Capture the cell that displays the provided text and extract its (X, Y) central coordinate. 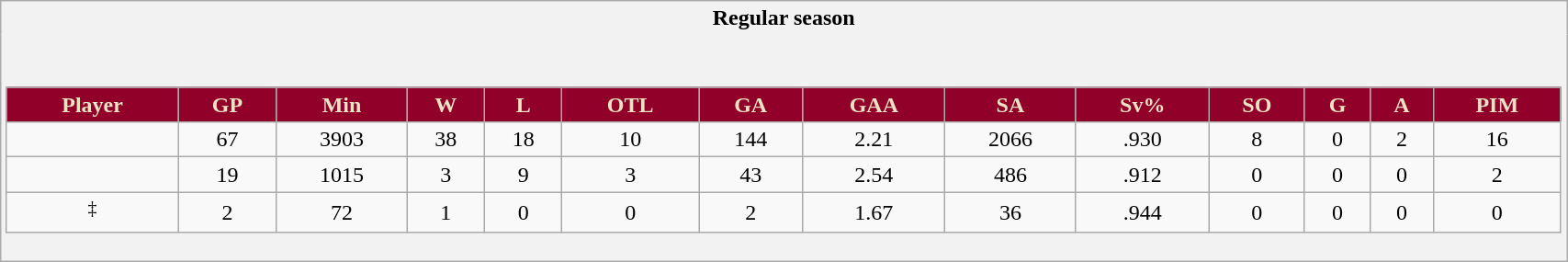
SO (1258, 105)
8 (1258, 140)
72 (342, 213)
L (523, 105)
.930 (1143, 140)
486 (1010, 175)
OTL (630, 105)
1015 (342, 175)
38 (446, 140)
144 (751, 140)
Min (342, 105)
10 (630, 140)
1.67 (874, 213)
Sv% (1143, 105)
GP (228, 105)
16 (1497, 140)
67 (228, 140)
.912 (1143, 175)
2.54 (874, 175)
9 (523, 175)
2.21 (874, 140)
PIM (1497, 105)
GAA (874, 105)
2066 (1010, 140)
19 (228, 175)
A (1402, 105)
Player (92, 105)
SA (1010, 105)
43 (751, 175)
Regular season (784, 18)
G (1337, 105)
.944 (1143, 213)
GA (751, 105)
18 (523, 140)
3903 (342, 140)
1 (446, 213)
‡ (92, 213)
W (446, 105)
36 (1010, 213)
